For the text-containing cell, return its midpoint in (x, y) coordinate format. 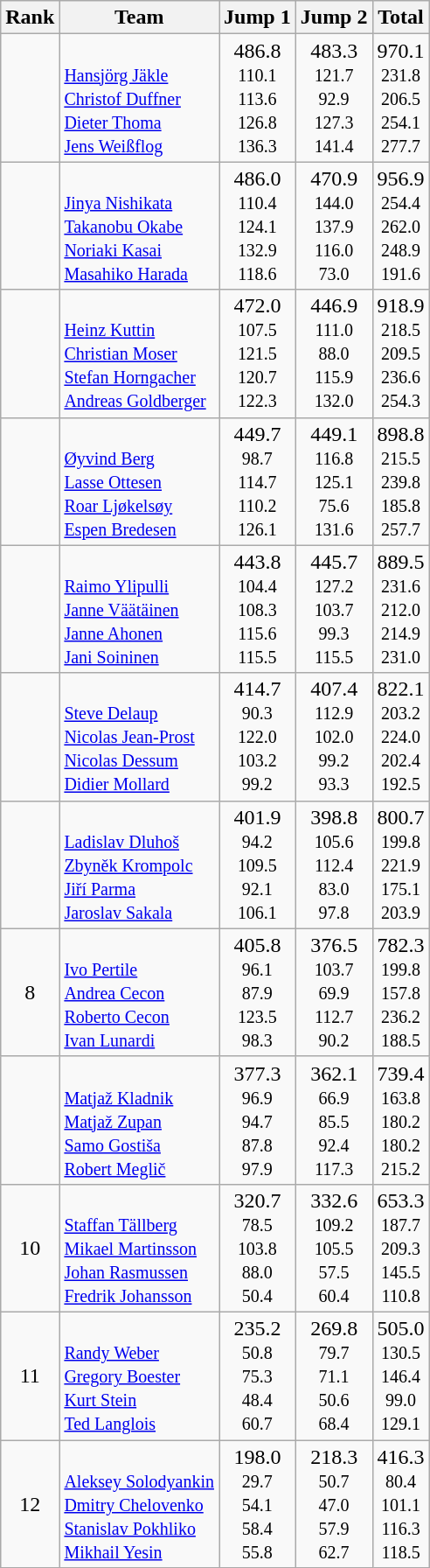
416.3 80.4 101.1 116.3 118.5 (400, 1504)
Randy Weber Gregory Boester Kurt Stein Ted Langlois (140, 1375)
8 (30, 992)
486.0 110.4 124.1 132.9 118.6 (257, 226)
Staffan Tällberg Mikael Martinsson Johan Rasmussen Fredrik Johansson (140, 1248)
918.9 218.5 209.5 236.6 254.3 (400, 353)
401.9 94.2 109.5 92.1 106.1 (257, 864)
Heinz Kuttin Christian Moser Stefan Horngacher Andreas Goldberger (140, 353)
362.1 66.9 85.5 92.4 117.3 (334, 1120)
10 (30, 1248)
320.7 78.5 103.8 88.0 50.4 (257, 1248)
446.9 111.0 88.0 115.9 132.0 (334, 353)
405.8 96.1 87.9 123.5 98.3 (257, 992)
739.4 163.8 180.2 180.2 215.2 (400, 1120)
449.1 116.8 125.1 75.6 131.6 (334, 481)
332.6 109.2 105.5 57.5 60.4 (334, 1248)
445.7 127.2 103.7 99.3 115.5 (334, 609)
449.7 98.7 114.7 110.2 126.1 (257, 481)
Ivo Pertile Andrea Cecon Roberto Cecon Ivan Lunardi (140, 992)
Matjaž Kladnik Matjaž Zupan Samo Gostiša Robert Meglič (140, 1120)
653.3 187.7 209.3 145.5 110.8 (400, 1248)
970.1 231.8 206.5 254.1 277.7 (400, 98)
198.0 29.7 54.1 58.4 55.8 (257, 1504)
11 (30, 1375)
486.8 110.1 113.6 126.8 136.3 (257, 98)
782.3 199.8 157.8 236.2 188.5 (400, 992)
505.0 130.5 146.4 99.0 129.1 (400, 1375)
Øyvind Berg Lasse Ottesen Roar Ljøkelsøy Espen Bredesen (140, 481)
Ladislav Dluhoš Zbyněk Krompolc Jiří Parma Jaroslav Sakala (140, 864)
269.8 79.7 71.1 50.6 68.4 (334, 1375)
898.8 215.5 239.8 185.8 257.7 (400, 481)
889.5 231.6 212.0 214.9 231.0 (400, 609)
398.8 105.6 112.4 83.0 97.8 (334, 864)
Jump 1 (257, 17)
Raimo Ylipulli Janne Väätäinen Janne Ahonen Jani Soininen (140, 609)
470.9 144.0 137.9 116.0 73.0 (334, 226)
443.8 104.4 108.3 115.6 115.5 (257, 609)
956.9 254.4 262.0 248.9 191.6 (400, 226)
12 (30, 1504)
483.3 121.7 92.9 127.3 141.4 (334, 98)
Team (140, 17)
Jinya Nishikata Takanobu Okabe Noriaki Kasai Masahiko Harada (140, 226)
Total (400, 17)
235.2 50.8 75.3 48.4 60.7 (257, 1375)
472.0 107.5 121.5 120.7 122.3 (257, 353)
Steve Delaup Nicolas Jean-Prost Nicolas Dessum Didier Mollard (140, 737)
414.7 90.3 122.0 103.2 99.2 (257, 737)
Rank (30, 17)
218.3 50.7 47.0 57.9 62.7 (334, 1504)
Jump 2 (334, 17)
407.4 112.9 102.0 99.2 93.3 (334, 737)
822.1 203.2 224.0 202.4 192.5 (400, 737)
800.7 199.8 221.9 175.1 203.9 (400, 864)
Aleksey Solodyankin Dmitry Chelovenko Stanislav Pokhliko Mikhail Yesin (140, 1504)
376.5 103.7 69.9 112.7 90.2 (334, 992)
377.3 96.9 94.7 87.8 97.9 (257, 1120)
Hansjörg Jäkle Christof Duffner Dieter Thoma Jens Weißflog (140, 98)
